Search for the cell housing the specified text and yield its [x, y] center coordinate. 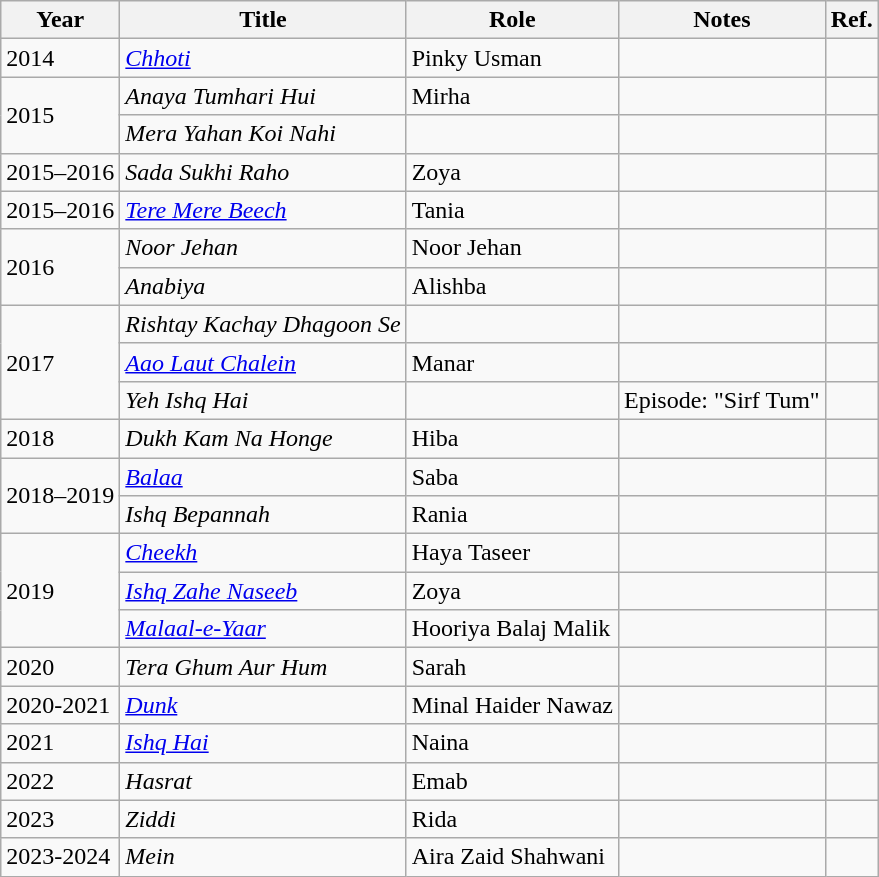
Alishba [512, 286]
2020 [60, 667]
Manar [512, 362]
Tania [512, 210]
Role [512, 20]
Pinky Usman [512, 58]
Anaya Tumhari Hui [263, 96]
2017 [60, 362]
Ishq Zahe Naseeb [263, 591]
Dunk [263, 705]
Mirha [512, 96]
2023-2024 [60, 857]
Ishq Bepannah [263, 515]
2020-2021 [60, 705]
2014 [60, 58]
2022 [60, 781]
Hasrat [263, 781]
Sada Sukhi Raho [263, 172]
Year [60, 20]
Haya Taseer [512, 553]
Mera Yahan Koi Nahi [263, 134]
Sarah [512, 667]
Saba [512, 477]
Rida [512, 819]
Malaal-e-Yaar [263, 629]
2021 [60, 743]
Ishq Hai [263, 743]
Yeh Ishq Hai [263, 400]
Tera Ghum Aur Hum [263, 667]
2015 [60, 115]
Minal Haider Nawaz [512, 705]
Ref. [852, 20]
2018–2019 [60, 496]
Ziddi [263, 819]
Naina [512, 743]
2018 [60, 438]
Cheekh [263, 553]
Balaa [263, 477]
Dukh Kam Na Honge [263, 438]
Aira Zaid Shahwani [512, 857]
2019 [60, 591]
Chhoti [263, 58]
Aao Laut Chalein [263, 362]
Emab [512, 781]
Hooriya Balaj Malik [512, 629]
2023 [60, 819]
Episode: "Sirf Tum" [722, 400]
2016 [60, 267]
Mein [263, 857]
Tere Mere Beech [263, 210]
Rania [512, 515]
Title [263, 20]
Anabiya [263, 286]
Rishtay Kachay Dhagoon Se [263, 324]
Notes [722, 20]
Hiba [512, 438]
